Provide the (x, y) coordinate of the cell's center where the given text is located.  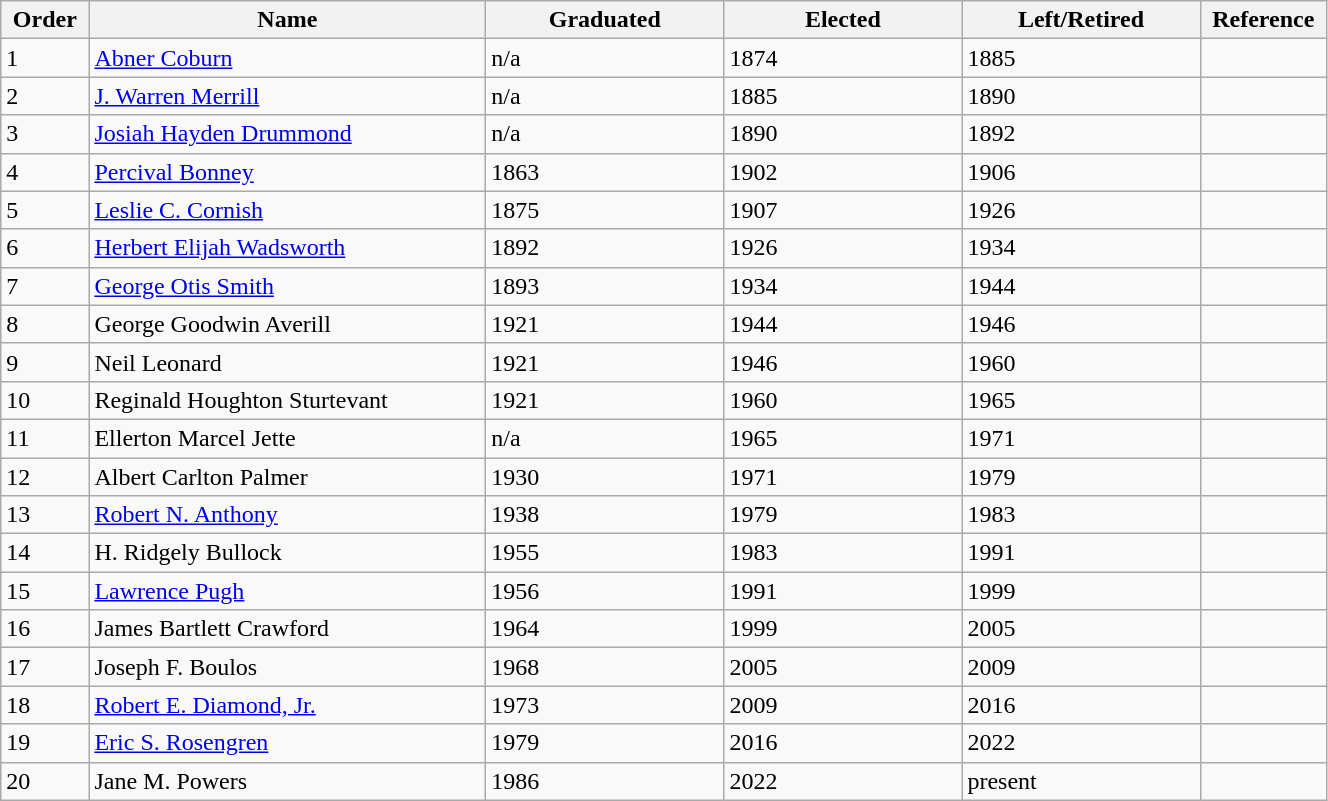
1906 (1081, 172)
13 (45, 515)
1968 (605, 667)
11 (45, 438)
7 (45, 286)
Robert N. Anthony (288, 515)
12 (45, 477)
3 (45, 134)
Jane M. Powers (288, 781)
Joseph F. Boulos (288, 667)
Josiah Hayden Drummond (288, 134)
1964 (605, 629)
19 (45, 743)
6 (45, 248)
Percival Bonney (288, 172)
Ellerton Marcel Jette (288, 438)
George Otis Smith (288, 286)
Reference (1263, 20)
1863 (605, 172)
Name (288, 20)
1930 (605, 477)
18 (45, 705)
9 (45, 362)
Albert Carlton Palmer (288, 477)
Elected (843, 20)
Abner Coburn (288, 58)
1986 (605, 781)
Graduated (605, 20)
Order (45, 20)
20 (45, 781)
Neil Leonard (288, 362)
10 (45, 400)
2 (45, 96)
1907 (843, 210)
James Bartlett Crawford (288, 629)
1875 (605, 210)
J. Warren Merrill (288, 96)
14 (45, 553)
present (1081, 781)
1902 (843, 172)
8 (45, 324)
1874 (843, 58)
1 (45, 58)
H. Ridgely Bullock (288, 553)
1956 (605, 591)
Robert E. Diamond, Jr. (288, 705)
15 (45, 591)
Reginald Houghton Sturtevant (288, 400)
1938 (605, 515)
16 (45, 629)
5 (45, 210)
4 (45, 172)
Leslie C. Cornish (288, 210)
1893 (605, 286)
Left/Retired (1081, 20)
Eric S. Rosengren (288, 743)
1955 (605, 553)
17 (45, 667)
1973 (605, 705)
George Goodwin Averill (288, 324)
Herbert Elijah Wadsworth (288, 248)
Lawrence Pugh (288, 591)
